Return the (X, Y) coordinate for the center point of the cell that contains the specified text.  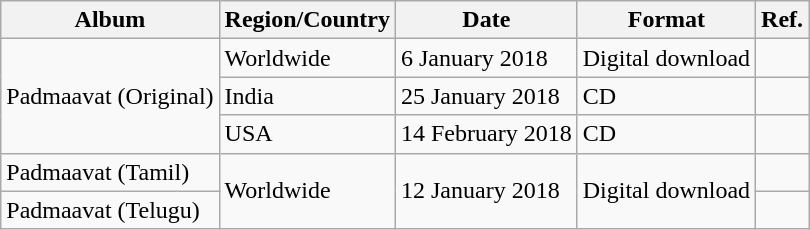
Padmaavat (Tamil) (110, 172)
6 January 2018 (486, 58)
Ref. (782, 20)
12 January 2018 (486, 191)
Format (666, 20)
Date (486, 20)
25 January 2018 (486, 96)
14 February 2018 (486, 134)
Padmaavat (Telugu) (110, 210)
Album (110, 20)
India (307, 96)
Region/Country (307, 20)
USA (307, 134)
Padmaavat (Original) (110, 96)
